Locate the cell with the specified text and output its (x, y) center coordinate. 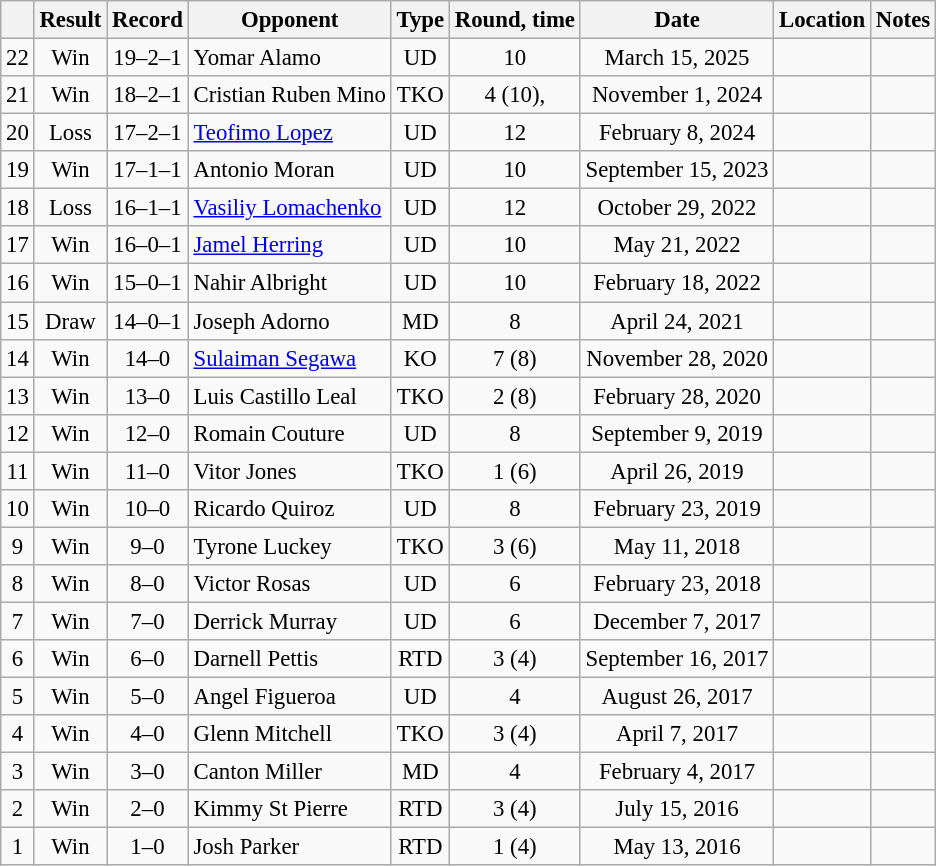
Yomar Alamo (290, 58)
Nahir Albright (290, 283)
16 (18, 283)
February 23, 2019 (676, 509)
Jamel Herring (290, 245)
1–0 (148, 847)
7 (18, 621)
Vitor Jones (290, 471)
20 (18, 133)
Glenn Mitchell (290, 734)
Darnell Pettis (290, 659)
14 (18, 358)
Victor Rosas (290, 584)
18 (18, 208)
11–0 (148, 471)
12–0 (148, 433)
Romain Couture (290, 433)
14–0 (148, 358)
Round, time (514, 20)
7–0 (148, 621)
April 26, 2019 (676, 471)
Notes (902, 20)
February 23, 2018 (676, 584)
5 (18, 697)
Date (676, 20)
August 26, 2017 (676, 697)
9 (18, 546)
Opponent (290, 20)
November 1, 2024 (676, 95)
Josh Parker (290, 847)
Derrick Murray (290, 621)
October 29, 2022 (676, 208)
Type (420, 20)
3 (18, 772)
17 (18, 245)
3–0 (148, 772)
1 (6) (514, 471)
5–0 (148, 697)
15 (18, 321)
Result (70, 20)
February 4, 2017 (676, 772)
Angel Figueroa (290, 697)
1 (18, 847)
May 21, 2022 (676, 245)
9–0 (148, 546)
March 15, 2025 (676, 58)
2 (8) (514, 396)
February 18, 2022 (676, 283)
16–0–1 (148, 245)
2–0 (148, 809)
July 15, 2016 (676, 809)
Sulaiman Segawa (290, 358)
Luis Castillo Leal (290, 396)
15–0–1 (148, 283)
17–1–1 (148, 170)
13–0 (148, 396)
22 (18, 58)
Tyrone Luckey (290, 546)
April 7, 2017 (676, 734)
8–0 (148, 584)
Antonio Moran (290, 170)
September 9, 2019 (676, 433)
6–0 (148, 659)
Canton Miller (290, 772)
11 (18, 471)
Location (822, 20)
7 (8) (514, 358)
18–2–1 (148, 95)
Kimmy St Pierre (290, 809)
February 8, 2024 (676, 133)
November 28, 2020 (676, 358)
13 (18, 396)
21 (18, 95)
Ricardo Quiroz (290, 509)
September 15, 2023 (676, 170)
Teofimo Lopez (290, 133)
September 16, 2017 (676, 659)
3 (6) (514, 546)
1 (4) (514, 847)
Vasiliy Lomachenko (290, 208)
May 13, 2016 (676, 847)
Cristian Ruben Mino (290, 95)
April 24, 2021 (676, 321)
10–0 (148, 509)
December 7, 2017 (676, 621)
17–2–1 (148, 133)
4 (10), (514, 95)
February 28, 2020 (676, 396)
4–0 (148, 734)
19 (18, 170)
14–0–1 (148, 321)
Record (148, 20)
2 (18, 809)
KO (420, 358)
May 11, 2018 (676, 546)
Draw (70, 321)
Joseph Adorno (290, 321)
19–2–1 (148, 58)
16–1–1 (148, 208)
